Output the [X, Y] coordinate of the center of the cell containing the given text.  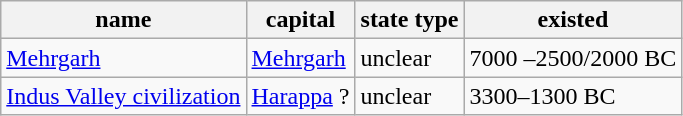
existed [573, 20]
capital [300, 20]
name [124, 20]
state type [410, 20]
Harappa ? [300, 96]
Indus Valley civilization [124, 96]
7000 –2500/2000 BC [573, 58]
3300–1300 BC [573, 96]
